Provide the [x, y] coordinate of the cell's center where the given text is located.  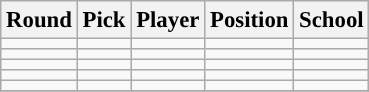
School [332, 20]
Pick [104, 20]
Player [168, 20]
Round [39, 20]
Position [250, 20]
